Search for the cell housing the specified text and yield its [X, Y] center coordinate. 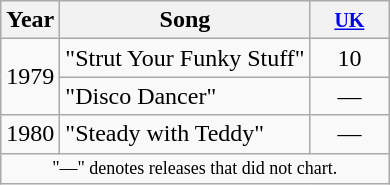
"Strut Your Funky Stuff" [185, 58]
"—" denotes releases that did not chart. [195, 168]
UK [350, 20]
"Disco Dancer" [185, 96]
10 [350, 58]
Year [30, 20]
"Steady with Teddy" [185, 134]
1979 [30, 77]
1980 [30, 134]
Song [185, 20]
